Determine the [x, y] coordinate at the center of the cell enclosing the given text.  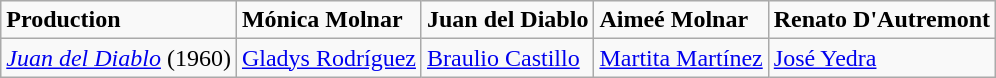
Braulio Castillo [507, 58]
Juan del Diablo (1960) [119, 58]
Mónica Molnar [328, 20]
Juan del Diablo [507, 20]
Gladys Rodríguez [328, 58]
Aimeé Molnar [681, 20]
José Yedra [882, 58]
Martita Martínez [681, 58]
Renato D'Autremont [882, 20]
Production [119, 20]
